Search for the cell housing the specified text and yield its [X, Y] center coordinate. 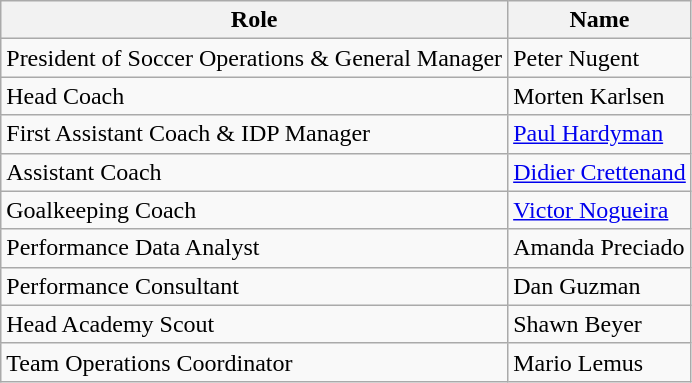
Paul Hardyman [600, 134]
Team Operations Coordinator [254, 362]
Dan Guzman [600, 286]
Performance Consultant [254, 286]
Peter Nugent [600, 58]
Amanda Preciado [600, 248]
Mario Lemus [600, 362]
Head Academy Scout [254, 324]
Name [600, 20]
Didier Crettenand [600, 172]
Role [254, 20]
President of Soccer Operations & General Manager [254, 58]
Goalkeeping Coach [254, 210]
Victor Nogueira [600, 210]
Shawn Beyer [600, 324]
First Assistant Coach & IDP Manager [254, 134]
Morten Karlsen [600, 96]
Performance Data Analyst [254, 248]
Assistant Coach [254, 172]
Head Coach [254, 96]
